Scan for the cell matching the given text and deliver its (X, Y) coordinate at center. 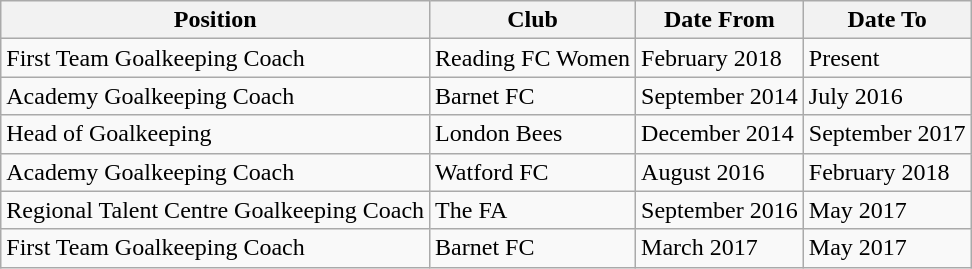
The FA (533, 210)
London Bees (533, 134)
Date To (887, 20)
Regional Talent Centre Goalkeeping Coach (216, 210)
September 2016 (720, 210)
Present (887, 58)
Reading FC Women (533, 58)
March 2017 (720, 248)
Head of Goalkeeping (216, 134)
September 2014 (720, 96)
September 2017 (887, 134)
Date From (720, 20)
Club (533, 20)
July 2016 (887, 96)
August 2016 (720, 172)
Position (216, 20)
Watford FC (533, 172)
December 2014 (720, 134)
